Capture the cell that displays the provided text and extract its [X, Y] central coordinate. 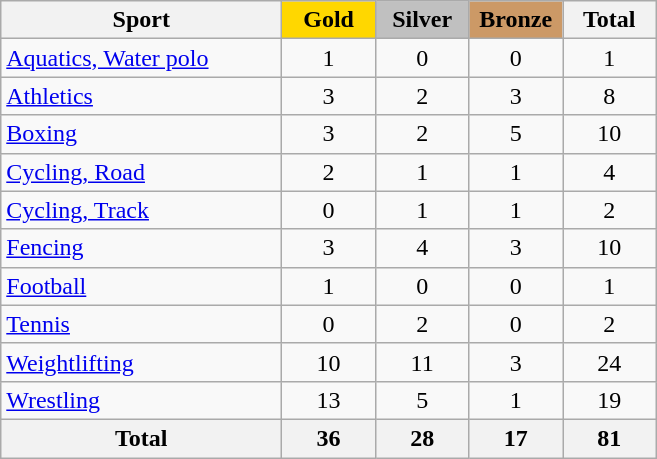
Fencing [142, 248]
Aquatics, Water polo [142, 58]
81 [609, 438]
8 [609, 96]
24 [609, 362]
36 [329, 438]
Silver [422, 20]
28 [422, 438]
Gold [329, 20]
13 [329, 400]
Wrestling [142, 400]
17 [516, 438]
Boxing [142, 134]
Football [142, 286]
19 [609, 400]
Bronze [516, 20]
Athletics [142, 96]
Tennis [142, 324]
Sport [142, 20]
Cycling, Road [142, 172]
11 [422, 362]
Weightlifting [142, 362]
Cycling, Track [142, 210]
